Detect which cell encompasses the target text, then output its (X, Y) center coordinate. 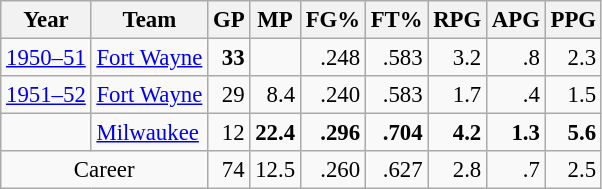
.627 (396, 170)
APG (516, 20)
.7 (516, 170)
MP (275, 20)
Milwaukee (150, 133)
2.5 (573, 170)
4.2 (458, 133)
.704 (396, 133)
.248 (332, 58)
.296 (332, 133)
2.8 (458, 170)
.240 (332, 95)
5.6 (573, 133)
1951–52 (46, 95)
FT% (396, 20)
22.4 (275, 133)
8.4 (275, 95)
Career (104, 170)
29 (229, 95)
1.7 (458, 95)
74 (229, 170)
2.3 (573, 58)
12.5 (275, 170)
GP (229, 20)
Year (46, 20)
33 (229, 58)
.8 (516, 58)
.4 (516, 95)
12 (229, 133)
1950–51 (46, 58)
3.2 (458, 58)
PPG (573, 20)
FG% (332, 20)
.260 (332, 170)
1.5 (573, 95)
RPG (458, 20)
Team (150, 20)
1.3 (516, 133)
